Scan for the cell matching the given text and deliver its (X, Y) coordinate at center. 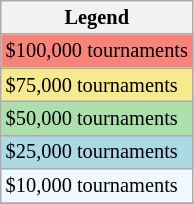
$10,000 tournaments (97, 186)
$50,000 tournaments (97, 118)
$25,000 tournaments (97, 152)
$100,000 tournaments (97, 51)
Legend (97, 17)
$75,000 tournaments (97, 85)
